For the text-containing cell, return its midpoint in (x, y) coordinate format. 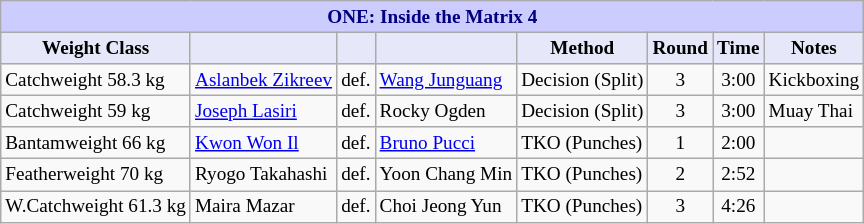
Bantamweight 66 kg (96, 143)
Yoon Chang Min (446, 175)
Joseph Lasiri (263, 111)
Method (582, 48)
Weight Class (96, 48)
2 (680, 175)
Featherweight 70 kg (96, 175)
Time (738, 48)
Wang Junguang (446, 80)
Bruno Pucci (446, 143)
Catchweight 58.3 kg (96, 80)
Rocky Ogden (446, 111)
Kwon Won Il (263, 143)
Round (680, 48)
Maira Mazar (263, 206)
ONE: Inside the Matrix 4 (432, 17)
Notes (814, 48)
W.Catchweight 61.3 kg (96, 206)
2:52 (738, 175)
2:00 (738, 143)
1 (680, 143)
Kickboxing (814, 80)
4:26 (738, 206)
Aslanbek Zikreev (263, 80)
Choi Jeong Yun (446, 206)
Catchweight 59 kg (96, 111)
Muay Thai (814, 111)
Ryogo Takahashi (263, 175)
